Locate the cell with the specified text and output its [X, Y] center coordinate. 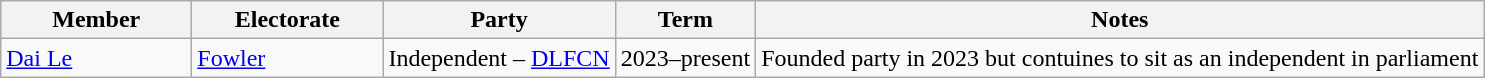
Independent – DLFCN [499, 58]
Term [685, 20]
Party [499, 20]
2023–present [685, 58]
Dai Le [96, 58]
Notes [1120, 20]
Fowler [288, 58]
Member [96, 20]
Electorate [288, 20]
Founded party in 2023 but contuines to sit as an independent in parliament [1120, 58]
